Find where the given text appears and provide that cell's center as (X, Y) coordinate. 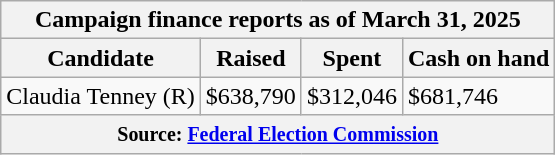
Campaign finance reports as of March 31, 2025 (278, 20)
$638,790 (250, 96)
Cash on hand (478, 58)
Raised (250, 58)
Source: Federal Election Commission (278, 134)
$681,746 (478, 96)
$312,046 (352, 96)
Spent (352, 58)
Candidate (101, 58)
Claudia Tenney (R) (101, 96)
